Capture the cell that displays the provided text and extract its (x, y) central coordinate. 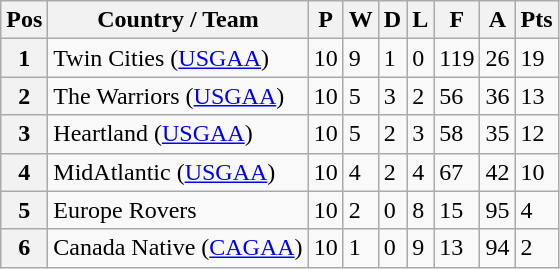
94 (498, 248)
12 (536, 134)
6 (24, 248)
8 (420, 210)
58 (457, 134)
67 (457, 172)
42 (498, 172)
Heartland (USGAA) (178, 134)
L (420, 20)
Pts (536, 20)
Europe Rovers (178, 210)
Canada Native (CAGAA) (178, 248)
119 (457, 58)
D (392, 20)
26 (498, 58)
A (498, 20)
15 (457, 210)
Pos (24, 20)
P (326, 20)
F (457, 20)
The Warriors (USGAA) (178, 96)
35 (498, 134)
W (360, 20)
19 (536, 58)
Country / Team (178, 20)
36 (498, 96)
56 (457, 96)
Twin Cities (USGAA) (178, 58)
MidAtlantic (USGAA) (178, 172)
95 (498, 210)
